Scan for the cell matching the given text and deliver its [x, y] coordinate at center. 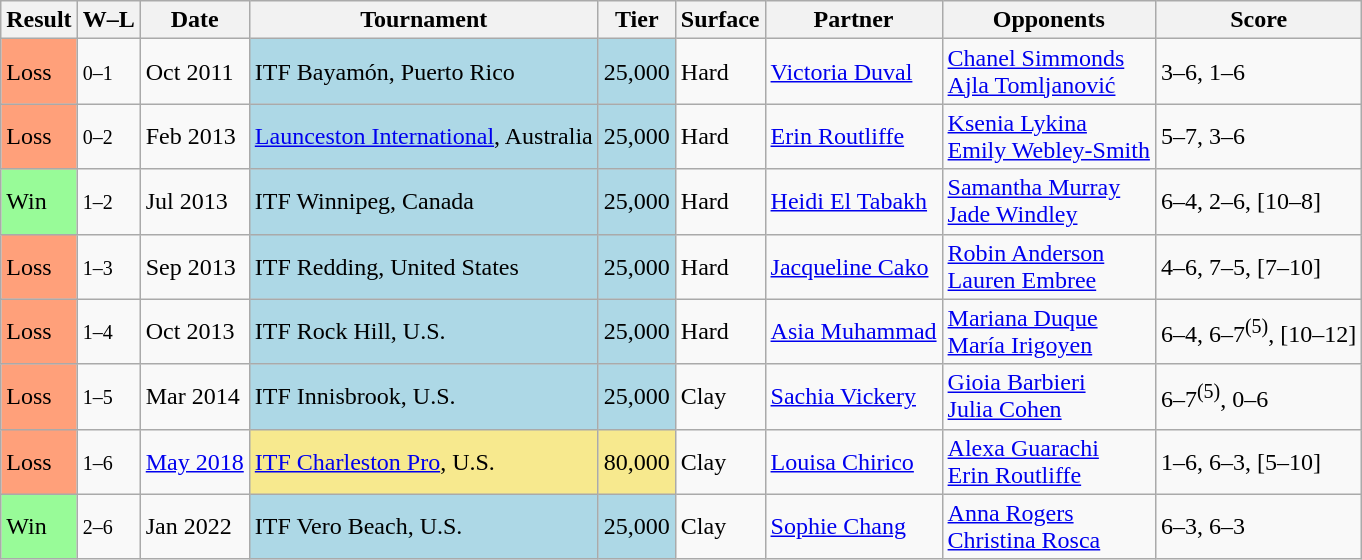
Heidi El Tabakh [854, 202]
Jacqueline Cako [854, 266]
Opponents [1048, 20]
Oct 2011 [194, 72]
ITF Innisbrook, U.S. [424, 396]
Chanel Simmonds Ajla Tomljanović [1048, 72]
ITF Vero Beach, U.S. [424, 526]
Sachia Vickery [854, 396]
0–2 [108, 136]
Alexa Guarachi Erin Routliffe [1048, 462]
0–1 [108, 72]
1–6 [108, 462]
Tier [636, 20]
6–7(5), 0–6 [1258, 396]
1–6, 6–3, [5–10] [1258, 462]
Sep 2013 [194, 266]
ITF Charleston Pro, U.S. [424, 462]
ITF Rock Hill, U.S. [424, 332]
Result [39, 20]
6–4, 6–7(5), [10–12] [1258, 332]
ITF Bayamón, Puerto Rico [424, 72]
ITF Winnipeg, Canada [424, 202]
Ksenia Lykina Emily Webley-Smith [1048, 136]
6–4, 2–6, [10–8] [1258, 202]
Erin Routliffe [854, 136]
1–4 [108, 332]
Asia Muhammad [854, 332]
Mar 2014 [194, 396]
1–2 [108, 202]
Robin Anderson Lauren Embree [1048, 266]
Score [1258, 20]
Launceston International, Australia [424, 136]
Sophie Chang [854, 526]
1–5 [108, 396]
Mariana Duque María Irigoyen [1048, 332]
6–3, 6–3 [1258, 526]
80,000 [636, 462]
May 2018 [194, 462]
Gioia Barbieri Julia Cohen [1048, 396]
Samantha Murray Jade Windley [1048, 202]
Jul 2013 [194, 202]
Victoria Duval [854, 72]
4–6, 7–5, [7–10] [1258, 266]
Tournament [424, 20]
Anna Rogers Christina Rosca [1048, 526]
Oct 2013 [194, 332]
Jan 2022 [194, 526]
W–L [108, 20]
ITF Redding, United States [424, 266]
1–3 [108, 266]
Partner [854, 20]
3–6, 1–6 [1258, 72]
2–6 [108, 526]
Date [194, 20]
Surface [720, 20]
Louisa Chirico [854, 462]
5–7, 3–6 [1258, 136]
Feb 2013 [194, 136]
